Determine the [X, Y] coordinate at the center of the cell enclosing the given text.  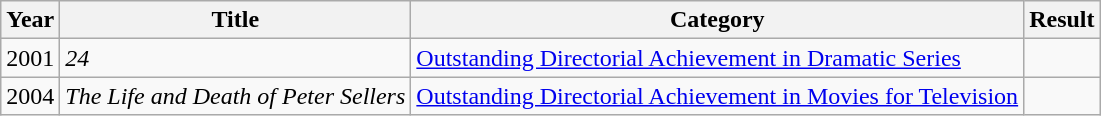
Year [30, 20]
2001 [30, 58]
Category [718, 20]
Outstanding Directorial Achievement in Dramatic Series [718, 58]
Title [236, 20]
Result [1062, 20]
Outstanding Directorial Achievement in Movies for Television [718, 96]
24 [236, 58]
The Life and Death of Peter Sellers [236, 96]
2004 [30, 96]
